Output the [x, y] coordinate of the center of the cell containing the given text.  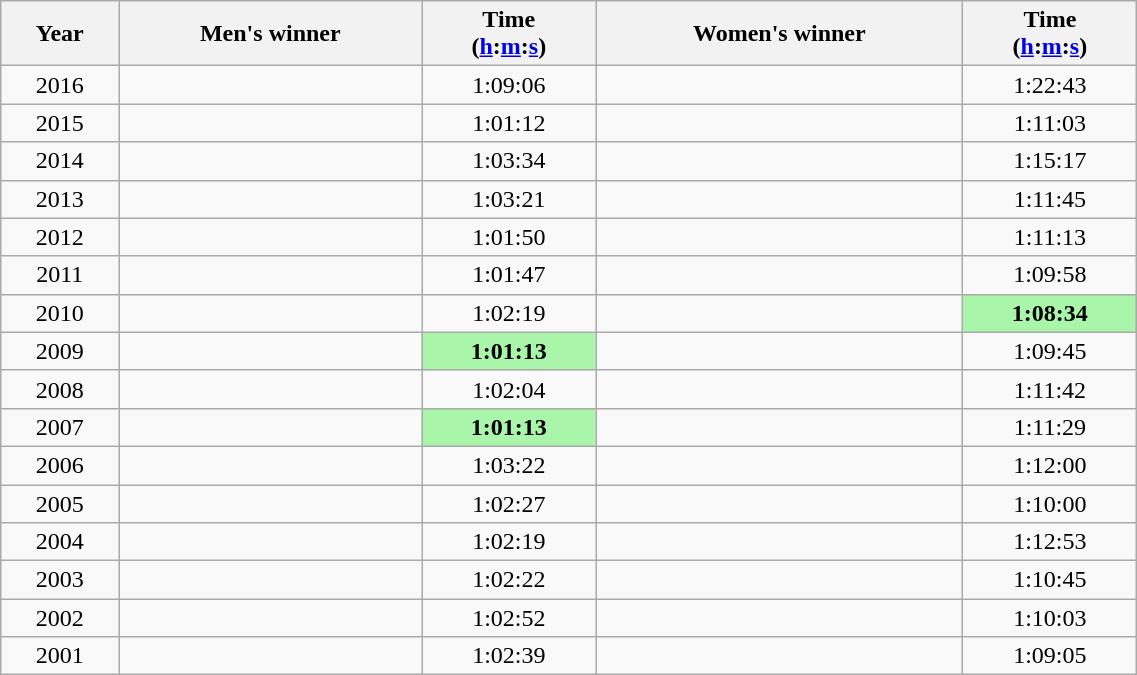
2005 [60, 503]
2002 [60, 618]
1:10:45 [1050, 580]
2001 [60, 656]
2007 [60, 427]
2013 [60, 199]
1:09:58 [1050, 275]
2004 [60, 542]
1:01:12 [509, 123]
1:01:50 [509, 237]
1:11:42 [1050, 389]
2011 [60, 275]
1:12:00 [1050, 465]
1:02:22 [509, 580]
1:02:52 [509, 618]
1:11:13 [1050, 237]
2003 [60, 580]
1:02:27 [509, 503]
1:03:34 [509, 161]
1:11:45 [1050, 199]
Men's winner [270, 34]
1:11:29 [1050, 427]
2016 [60, 85]
2006 [60, 465]
1:10:00 [1050, 503]
1:22:43 [1050, 85]
1:12:53 [1050, 542]
1:09:06 [509, 85]
1:01:47 [509, 275]
Women's winner [780, 34]
Year [60, 34]
1:03:22 [509, 465]
2010 [60, 313]
2008 [60, 389]
1:02:04 [509, 389]
2012 [60, 237]
1:15:17 [1050, 161]
1:08:34 [1050, 313]
1:02:39 [509, 656]
1:03:21 [509, 199]
2014 [60, 161]
1:10:03 [1050, 618]
2009 [60, 351]
2015 [60, 123]
1:09:45 [1050, 351]
1:11:03 [1050, 123]
1:09:05 [1050, 656]
